Provide the [X, Y] coordinate of the cell's center where the given text is located.  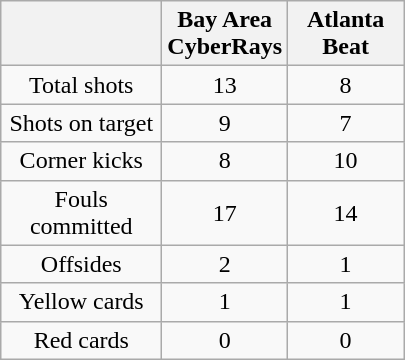
14 [346, 212]
Corner kicks [82, 161]
Fouls committed [82, 212]
Shots on target [82, 123]
13 [225, 85]
Offsides [82, 264]
Red cards [82, 340]
2 [225, 264]
Atlanta Beat [346, 34]
17 [225, 212]
Total shots [82, 85]
Bay Area CyberRays [225, 34]
7 [346, 123]
10 [346, 161]
9 [225, 123]
Yellow cards [82, 302]
